From the cell containing the given text, extract its center point as (x, y) coordinate. 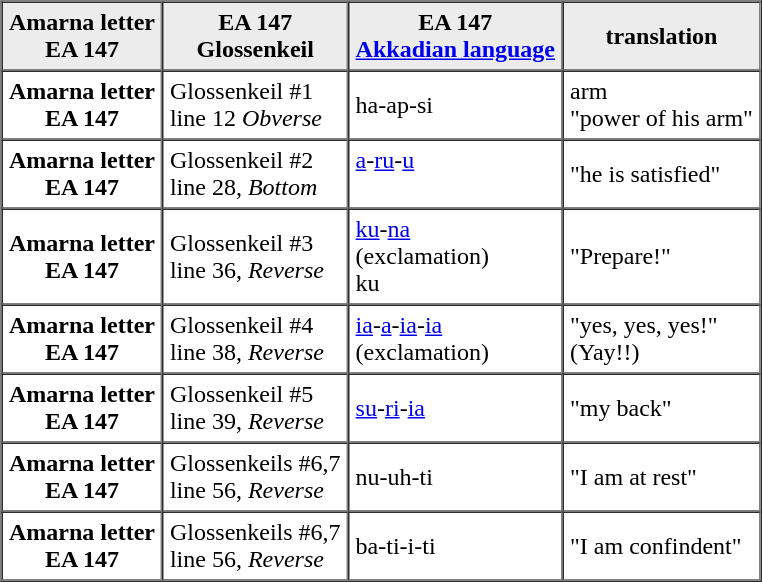
Glossenkeil #3line 36, Reverse (255, 256)
su-ri-ia (455, 408)
"my back" (662, 408)
Glossenkeil #2line 28, Bottom (255, 174)
ku-na(exclamation)ku (455, 256)
"Prepare!" (662, 256)
ha-ap-si (455, 104)
ia-a-ia-ia(exclamation) (455, 338)
a-ru-u (455, 174)
EA 147Glossenkeil (255, 36)
"I am at rest" (662, 476)
"he is satisfied" (662, 174)
"I am confindent" (662, 546)
ba-ti-i-ti (455, 546)
translation (662, 36)
Glossenkeil #4line 38, Reverse (255, 338)
arm"power of his arm" (662, 104)
Glossenkeil #1line 12 Obverse (255, 104)
Glossenkeil #5line 39, Reverse (255, 408)
"yes, yes, yes!"(Yay!!) (662, 338)
EA 147Akkadian language (455, 36)
nu-uh-ti (455, 476)
